Return (x, y) of the center of cell containing provided text 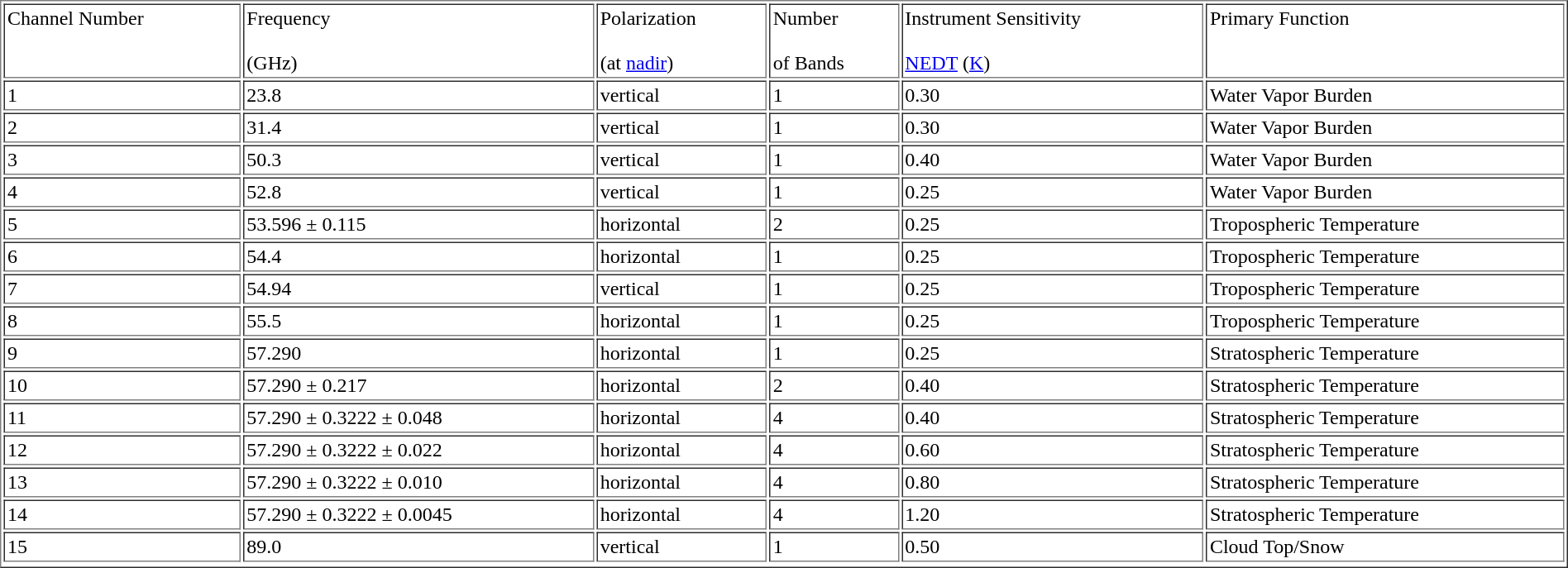
Cloud Top/Snow (1384, 547)
0.60 (1053, 450)
57.290 ± 0.3222 ± 0.048 (418, 418)
3 (122, 160)
12 (122, 450)
14 (122, 514)
7 (122, 289)
53.596 ± 0.115 (418, 225)
23.8 (418, 96)
0.80 (1053, 483)
13 (122, 483)
11 (122, 418)
8 (122, 321)
52.8 (418, 192)
6 (122, 256)
50.3 (418, 160)
55.5 (418, 321)
31.4 (418, 127)
0.50 (1053, 547)
57.290 ± 0.217 (418, 385)
Channel Number (122, 41)
10 (122, 385)
Primary Function (1384, 41)
Frequency(GHz) (418, 41)
54.94 (418, 289)
15 (122, 547)
57.290 (418, 354)
Instrument Sensitivity NEDT (K) (1053, 41)
57.290 ± 0.3222 ± 0.0045 (418, 514)
54.4 (418, 256)
Polarization(at nadir) (681, 41)
57.290 ± 0.3222 ± 0.010 (418, 483)
9 (122, 354)
Numberof Bands (834, 41)
89.0 (418, 547)
5 (122, 225)
1.20 (1053, 514)
57.290 ± 0.3222 ± 0.022 (418, 450)
